Pinpoint the cell where the given text exists, returning its (X, Y) midpoint coordinate. 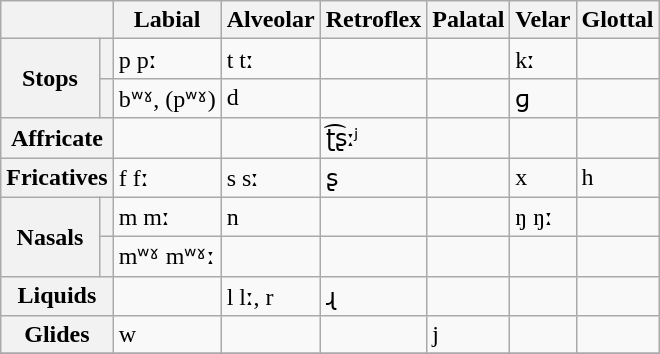
Affricate (57, 138)
ɻ (374, 296)
Glottal (618, 20)
bʷˠ, (pʷˠ) (167, 98)
Liquids (57, 296)
h (618, 178)
mʷˠ mʷˠː (167, 257)
ɡ (543, 98)
Retroflex (374, 20)
ʂ (374, 178)
w (167, 335)
Glides (57, 335)
j (468, 335)
x (543, 178)
s sː (270, 178)
m mː (167, 217)
ŋ ŋː (543, 217)
Fricatives (57, 178)
d (270, 98)
n (270, 217)
p pː (167, 59)
t tː (270, 59)
l lː, r (270, 296)
Labial (167, 20)
Nasals (50, 236)
Alveolar (270, 20)
Stops (50, 78)
kː (543, 59)
f fː (167, 178)
Palatal (468, 20)
Velar (543, 20)
ʈ͡ʂːʲ (374, 138)
